Scan for the cell matching the given text and deliver its (x, y) coordinate at center. 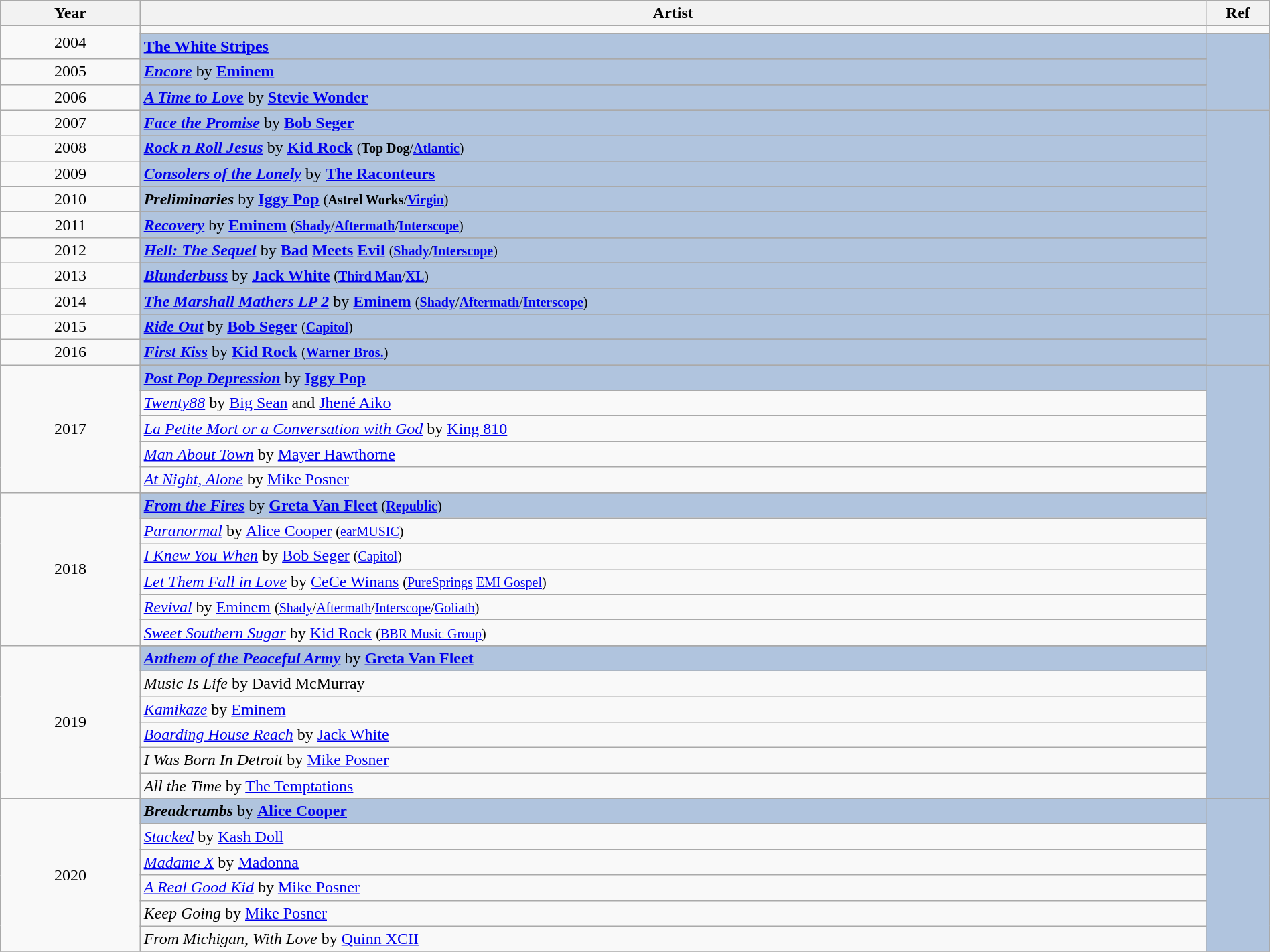
Stacked by Kash Doll (673, 837)
Rock n Roll Jesus by Kid Rock (Top Dog/Atlantic) (673, 148)
All the Time by The Temptations (673, 786)
La Petite Mort or a Conversation with God by King 810 (673, 429)
Breadcrumbs by Alice Cooper (673, 811)
A Real Good Kid by Mike Posner (673, 888)
Preliminaries by Iggy Pop (Astrel Works/Virgin) (673, 199)
Keep Going by Mike Posner (673, 913)
Consolers of the Lonely by The Raconteurs (673, 174)
2012 (70, 250)
Let Them Fall in Love by CeCe Winans (PureSprings EMI Gospel) (673, 582)
I Was Born In Detroit by Mike Posner (673, 760)
2004 (70, 43)
I Knew You When by Bob Seger (Capitol) (673, 556)
Twenty88 by Big Sean and Jhené Aiko (673, 403)
From Michigan, With Love by Quinn XCII (673, 939)
Hell: The Sequel by Bad Meets Evil (Shady/Interscope) (673, 250)
Post Pop Depression by Iggy Pop (673, 378)
Blunderbuss by Jack White (Third Man/XL) (673, 275)
2005 (70, 72)
From the Fires by Greta Van Fleet (Republic) (673, 505)
2009 (70, 174)
2015 (70, 327)
Artist (673, 13)
The Marshall Mathers LP 2 by Eminem (Shady/Aftermath/Interscope) (673, 301)
2007 (70, 123)
Ref (1238, 13)
Recovery by Eminem (Shady/Aftermath/Interscope) (673, 224)
2013 (70, 275)
Boarding House Reach by Jack White (673, 735)
2011 (70, 224)
Music Is Life by David McMurray (673, 683)
2010 (70, 199)
2014 (70, 301)
Ride Out by Bob Seger (Capitol) (673, 327)
Madame X by Madonna (673, 862)
2019 (70, 722)
Sweet Southern Sugar by Kid Rock (BBR Music Group) (673, 632)
Anthem of the Peaceful Army by Greta Van Fleet (673, 658)
Kamikaze by Eminem (673, 709)
Revival by Eminem (Shady/Aftermath/Interscope/Goliath) (673, 607)
Year (70, 13)
The White Stripes (673, 46)
2017 (70, 429)
2016 (70, 352)
2018 (70, 569)
First Kiss by Kid Rock (Warner Bros.) (673, 352)
Face the Promise by Bob Seger (673, 123)
Man About Town by Mayer Hawthorne (673, 454)
A Time to Love by Stevie Wonder (673, 97)
2006 (70, 97)
At Night, Alone by Mike Posner (673, 480)
Encore by Eminem (673, 72)
2020 (70, 875)
Paranormal by Alice Cooper (earMUSIC) (673, 531)
2008 (70, 148)
